Search for the cell housing the specified text and yield its [x, y] center coordinate. 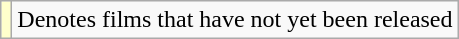
Denotes films that have not yet been released [235, 20]
